Return the [X, Y] coordinate for the center point of the cell that contains the specified text.  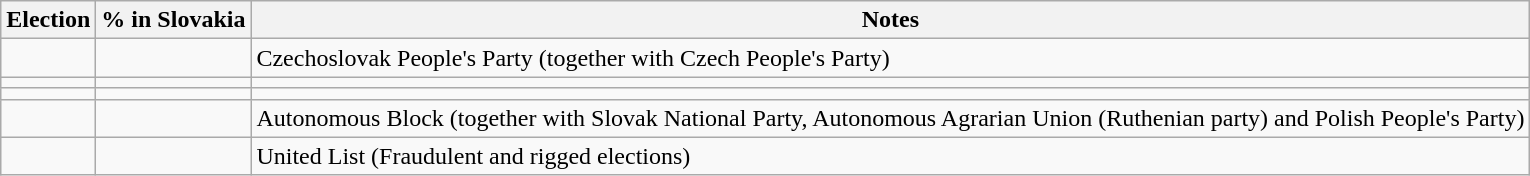
Notes [890, 20]
Czechoslovak People's Party (together with Czech People's Party) [890, 58]
% in Slovakia [174, 20]
Election [48, 20]
United List (Fraudulent and rigged elections) [890, 156]
Autonomous Block (together with Slovak National Party, Autonomous Agrarian Union (Ruthenian party) and Polish People's Party) [890, 118]
